For the text-containing cell, return its midpoint in (X, Y) coordinate format. 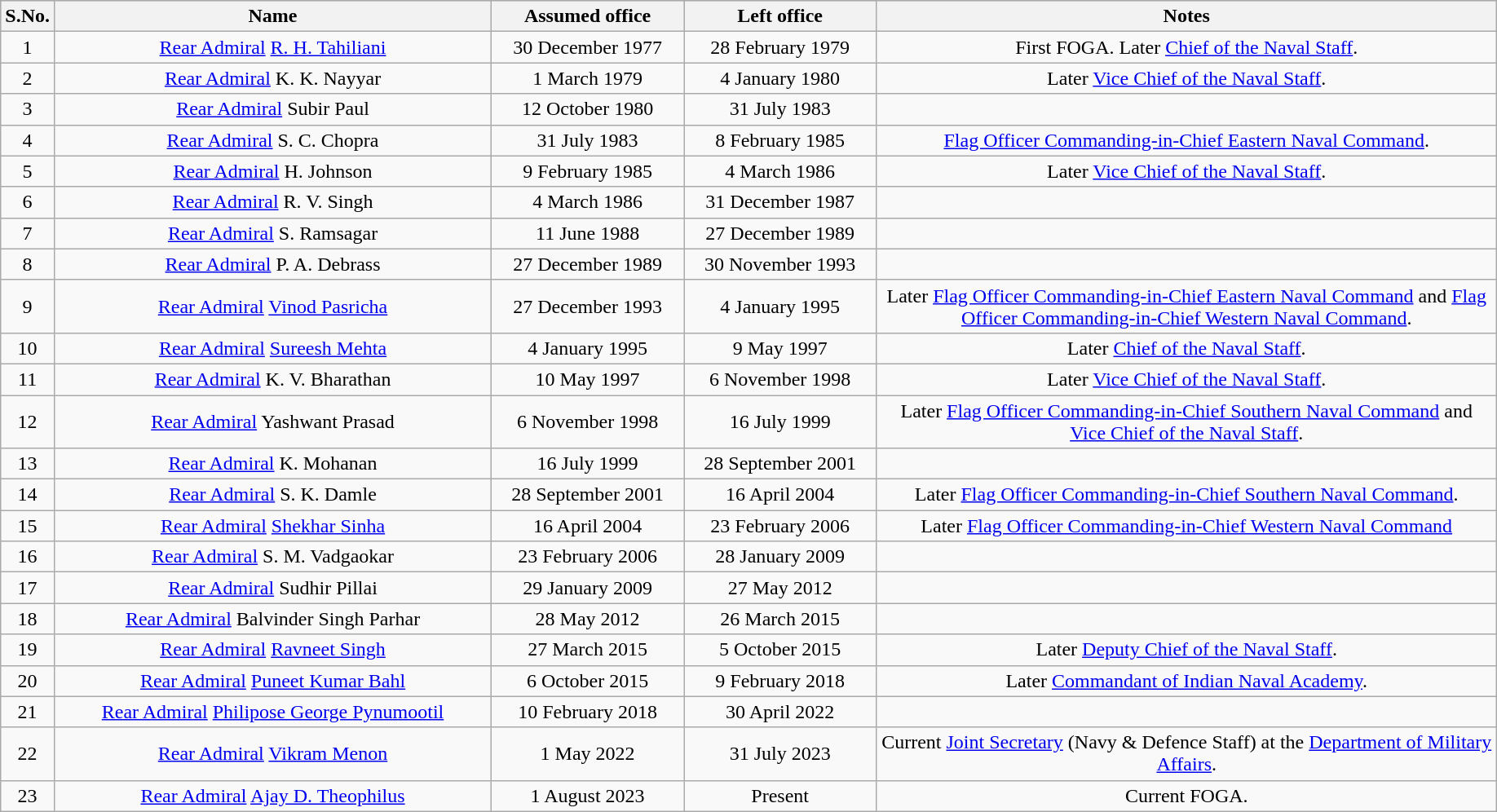
26 March 2015 (780, 619)
28 May 2012 (588, 619)
Rear Admiral Philipose George Pynumootil (272, 712)
Rear Admiral S. M. Vadgaokar (272, 557)
Rear Admiral S. Ramsagar (272, 233)
Later Flag Officer Commanding-in-Chief Southern Naval Command. (1187, 495)
Current FOGA. (1187, 796)
28 February 1979 (780, 47)
17 (28, 588)
29 January 2009 (588, 588)
30 November 1993 (780, 264)
19 (28, 650)
Notes (1187, 16)
Flag Officer Commanding-in-Chief Eastern Naval Command. (1187, 140)
Rear Admiral Vikram Menon (272, 753)
1 (28, 47)
Rear Admiral Puneet Kumar Bahl (272, 681)
27 December 1993 (588, 307)
Name (272, 16)
13 (28, 464)
30 April 2022 (780, 712)
18 (28, 619)
1 August 2023 (588, 796)
Rear Admiral S. K. Damle (272, 495)
9 May 1997 (780, 348)
20 (28, 681)
Rear Admiral K. K. Nayyar (272, 78)
2 (28, 78)
1 May 2022 (588, 753)
8 February 1985 (780, 140)
Rear Admiral Shekhar Sinha (272, 526)
Rear Admiral R. V. Singh (272, 202)
11 (28, 379)
9 February 2018 (780, 681)
14 (28, 495)
Rear Admiral K. V. Bharathan (272, 379)
22 (28, 753)
Later Flag Officer Commanding-in-Chief Eastern Naval Command and Flag Officer Commanding-in-Chief Western Naval Command. (1187, 307)
4 January 1980 (780, 78)
5 (28, 171)
Rear Admiral H. Johnson (272, 171)
3 (28, 109)
Current Joint Secretary (Navy & Defence Staff) at the Department of Military Affairs. (1187, 753)
9 (28, 307)
Rear Admiral Sureesh Mehta (272, 348)
15 (28, 526)
9 February 1985 (588, 171)
Later Flag Officer Commanding-in-Chief Southern Naval Command and Vice Chief of the Naval Staff. (1187, 421)
31 December 1987 (780, 202)
6 October 2015 (588, 681)
Rear Admiral Yashwant Prasad (272, 421)
Present (780, 796)
6 (28, 202)
12 October 1980 (588, 109)
Later Flag Officer Commanding-in-Chief Western Naval Command (1187, 526)
28 January 2009 (780, 557)
23 (28, 796)
27 May 2012 (780, 588)
Assumed office (588, 16)
8 (28, 264)
Rear Admiral Balvinder Singh Parhar (272, 619)
7 (28, 233)
12 (28, 421)
30 December 1977 (588, 47)
21 (28, 712)
1 March 1979 (588, 78)
Later Commandant of Indian Naval Academy. (1187, 681)
Rear Admiral P. A. Debrass (272, 264)
Rear Admiral Ajay D. Theophilus (272, 796)
Left office (780, 16)
Rear Admiral Ravneet Singh (272, 650)
Rear Admiral Subir Paul (272, 109)
10 (28, 348)
4 (28, 140)
First FOGA. Later Chief of the Naval Staff. (1187, 47)
10 February 2018 (588, 712)
Rear Admiral K. Mohanan (272, 464)
10 May 1997 (588, 379)
16 (28, 557)
Rear Admiral Vinod Pasricha (272, 307)
S.No. (28, 16)
27 March 2015 (588, 650)
Rear Admiral Sudhir Pillai (272, 588)
Later Chief of the Naval Staff. (1187, 348)
Rear Admiral S. C. Chopra (272, 140)
Later Deputy Chief of the Naval Staff. (1187, 650)
Rear Admiral R. H. Tahiliani (272, 47)
31 July 2023 (780, 753)
5 October 2015 (780, 650)
11 June 1988 (588, 233)
